Provide the [X, Y] coordinate of the cell's center where the given text is located.  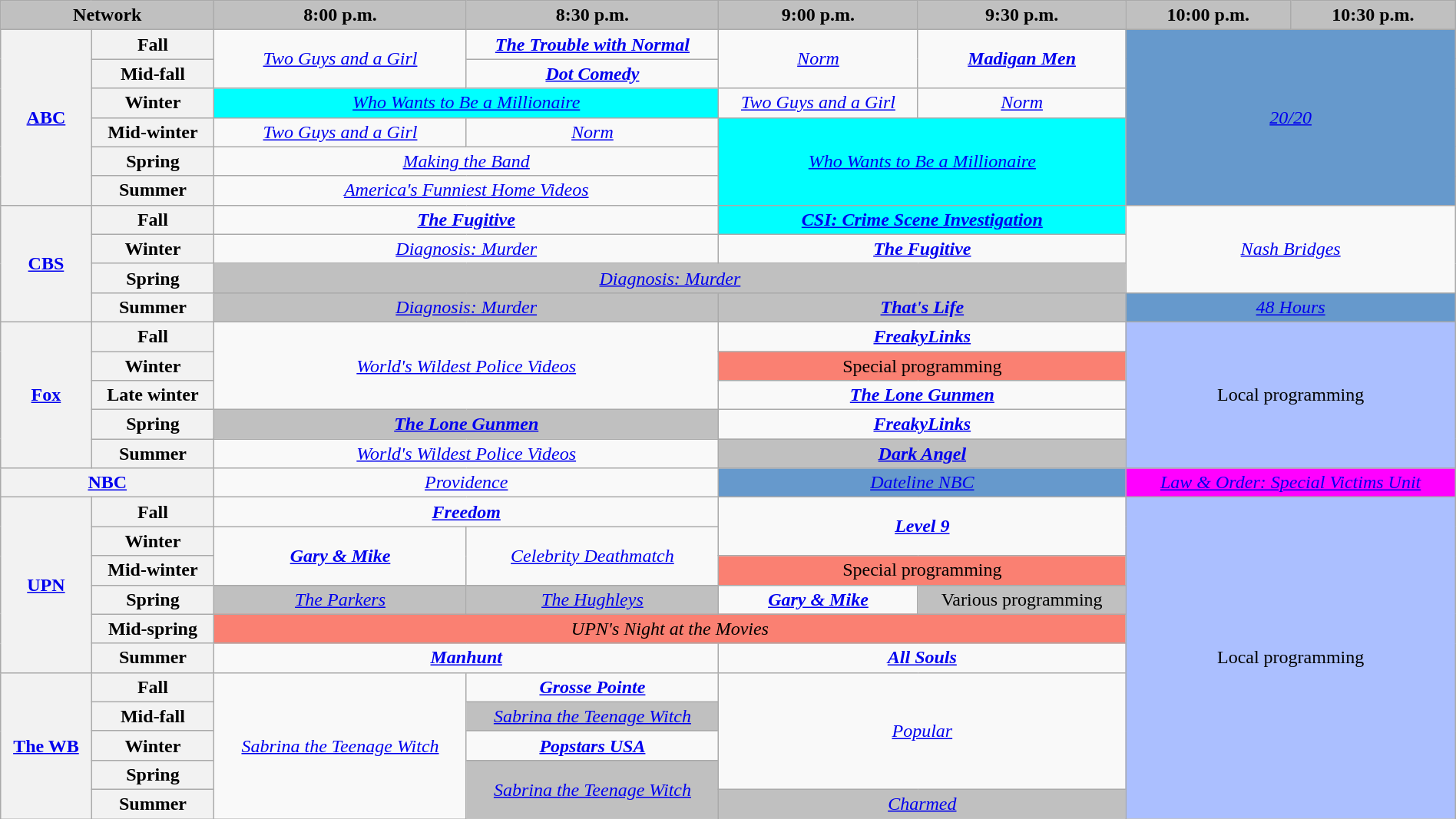
10:30 p.m. [1373, 15]
The WB [46, 745]
Madigan Men [1021, 59]
Freedom [467, 512]
The Trouble with Normal [592, 45]
Grosse Pointe [592, 687]
Nash Bridges [1290, 249]
Law & Order: Special Victims Unit [1290, 483]
All Souls [922, 658]
CBS [46, 263]
48 Hours [1290, 307]
9:30 p.m. [1021, 15]
Network [108, 15]
UPN [46, 585]
Manhunt [467, 658]
9:00 p.m. [819, 15]
Charmed [922, 804]
Mid-spring [153, 629]
NBC [108, 483]
ABC [46, 117]
Dot Comedy [592, 74]
That's Life [922, 307]
8:30 p.m. [592, 15]
Various programming [1021, 599]
Level 9 [922, 527]
Providence [467, 483]
The Parkers [340, 599]
Making the Band [467, 161]
America's Funniest Home Videos [467, 190]
Fox [46, 395]
10:00 p.m. [1209, 15]
8:00 p.m. [340, 15]
Dateline NBC [922, 483]
Celebrity Deathmatch [592, 556]
Dark Angel [922, 454]
CSI: Crime Scene Investigation [922, 220]
The Hughleys [592, 599]
Late winter [153, 395]
Popular [922, 731]
UPN's Night at the Movies [670, 629]
20/20 [1290, 117]
Popstars USA [592, 745]
